Capture the cell that displays the provided text and extract its (X, Y) central coordinate. 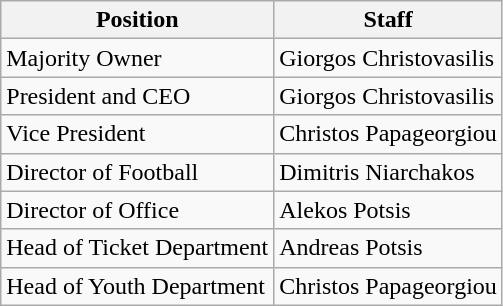
Position (138, 20)
Majority Owner (138, 58)
Vice President (138, 134)
Dimitris Niarchakos (388, 172)
President and CEO (138, 96)
Andreas Potsis (388, 248)
Director of Office (138, 210)
Staff (388, 20)
Head of Youth Department (138, 286)
Director of Football (138, 172)
Head of Ticket Department (138, 248)
Alekos Potsis (388, 210)
